Detect which cell encompasses the target text, then output its [x, y] center coordinate. 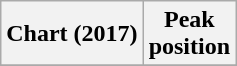
Chart (2017) [72, 34]
Peakposition [189, 34]
